Detect which cell encompasses the target text, then output its [X, Y] center coordinate. 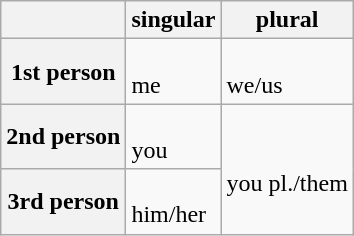
1st person [64, 72]
we/us [287, 72]
singular [174, 20]
him/her [174, 202]
me [174, 72]
plural [287, 20]
2nd person [64, 136]
you pl./them [287, 169]
3rd person [64, 202]
you [174, 136]
